Locate the cell with the specified text and output its [X, Y] center coordinate. 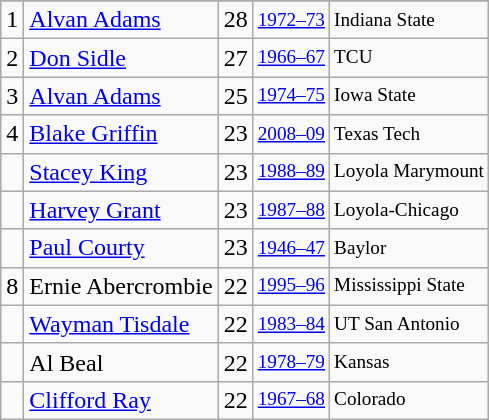
8 [12, 286]
Don Sidle [121, 58]
1972–73 [291, 20]
1967–68 [291, 400]
1978–79 [291, 362]
Clifford Ray [121, 400]
1946–47 [291, 248]
3 [12, 96]
Mississippi State [410, 286]
Paul Courty [121, 248]
28 [236, 20]
1995–96 [291, 286]
1987–88 [291, 210]
Colorado [410, 400]
1966–67 [291, 58]
25 [236, 96]
Blake Griffin [121, 134]
Loyola-Chicago [410, 210]
UT San Antonio [410, 324]
TCU [410, 58]
Wayman Tisdale [121, 324]
Al Beal [121, 362]
Harvey Grant [121, 210]
4 [12, 134]
27 [236, 58]
2 [12, 58]
Stacey King [121, 172]
1974–75 [291, 96]
1988–89 [291, 172]
Ernie Abercrombie [121, 286]
1983–84 [291, 324]
1 [12, 20]
Iowa State [410, 96]
Loyola Marymount [410, 172]
Indiana State [410, 20]
2008–09 [291, 134]
Baylor [410, 248]
Texas Tech [410, 134]
Kansas [410, 362]
